Identify which cell holds the provided text, then report its [x, y] central coordinate. 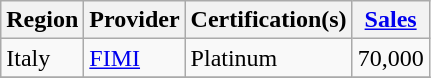
Sales [390, 20]
Provider [134, 20]
Certification(s) [268, 20]
70,000 [390, 58]
Italy [42, 58]
Platinum [268, 58]
Region [42, 20]
FIMI [134, 58]
